Pinpoint the cell where the given text exists, returning its (X, Y) midpoint coordinate. 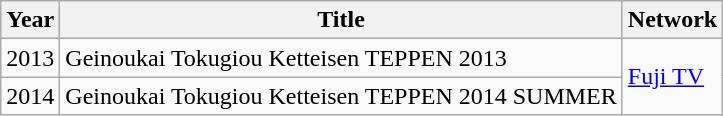
Fuji TV (672, 77)
Network (672, 20)
2013 (30, 58)
2014 (30, 96)
Title (341, 20)
Geinoukai Tokugiou Ketteisen TEPPEN 2013 (341, 58)
Year (30, 20)
Geinoukai Tokugiou Ketteisen TEPPEN 2014 SUMMER (341, 96)
